For the text-containing cell, return its midpoint in [x, y] coordinate format. 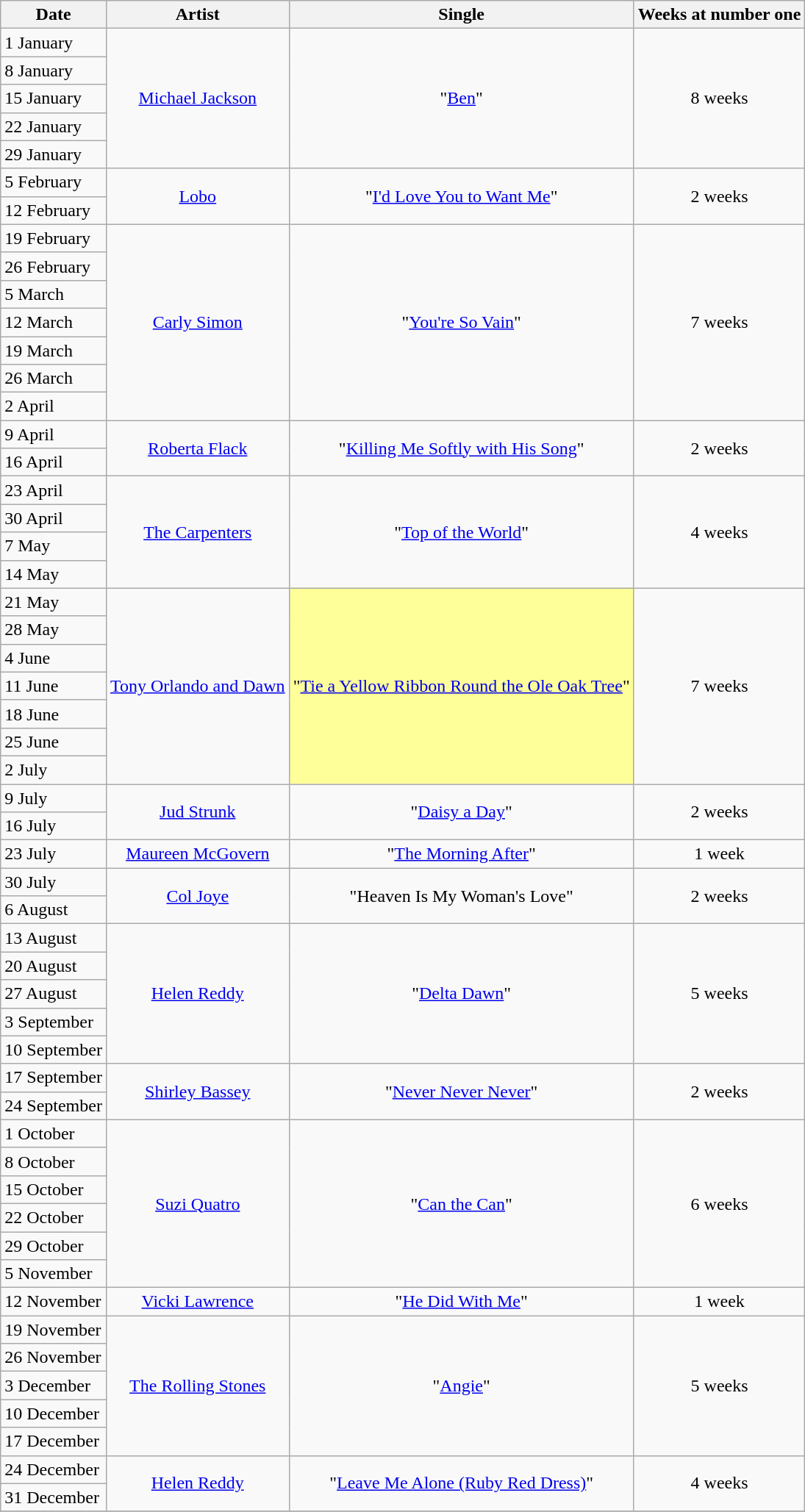
30 April [54, 518]
23 July [54, 854]
Roberta Flack [197, 448]
"Delta Dawn" [462, 994]
8 weeks [719, 98]
The Rolling Stones [197, 1386]
26 February [54, 266]
1 January [54, 43]
12 February [54, 210]
The Carpenters [197, 532]
29 January [54, 154]
5 November [54, 1274]
26 March [54, 379]
Michael Jackson [197, 98]
19 February [54, 238]
9 April [54, 434]
8 October [54, 1161]
22 January [54, 126]
5 March [54, 294]
"Can the Can" [462, 1203]
10 December [54, 1414]
28 May [54, 630]
"He Did With Me" [462, 1302]
6 August [54, 910]
20 August [54, 966]
6 weeks [719, 1203]
24 September [54, 1106]
"Ben" [462, 98]
8 January [54, 71]
16 July [54, 826]
Tony Orlando and Dawn [197, 686]
7 May [54, 546]
9 July [54, 798]
18 June [54, 714]
"Daisy a Day" [462, 811]
22 October [54, 1217]
24 December [54, 1469]
"Killing Me Softly with His Song" [462, 448]
27 August [54, 994]
23 April [54, 490]
12 March [54, 322]
26 November [54, 1358]
"Never Never Never" [462, 1092]
16 April [54, 462]
Col Joye [197, 896]
Single [462, 15]
"Leave Me Alone (Ruby Red Dress)" [462, 1483]
13 August [54, 938]
"Heaven Is My Woman's Love" [462, 896]
15 January [54, 98]
29 October [54, 1246]
Artist [197, 15]
17 December [54, 1441]
11 June [54, 686]
Carly Simon [197, 322]
"The Morning After" [462, 854]
"Tie a Yellow Ribbon Round the Ole Oak Tree" [462, 686]
3 December [54, 1386]
Vicki Lawrence [197, 1302]
19 March [54, 351]
Lobo [197, 196]
"You're So Vain" [462, 322]
Jud Strunk [197, 811]
4 June [54, 658]
Maureen McGovern [197, 854]
1 October [54, 1133]
2 April [54, 406]
12 November [54, 1302]
30 July [54, 882]
Shirley Bassey [197, 1092]
10 September [54, 1050]
2 July [54, 770]
"Top of the World" [462, 532]
15 October [54, 1189]
14 May [54, 574]
25 June [54, 742]
Date [54, 15]
"I'd Love You to Want Me" [462, 196]
31 December [54, 1497]
Weeks at number one [719, 15]
17 September [54, 1078]
5 February [54, 182]
21 May [54, 602]
19 November [54, 1330]
Suzi Quatro [197, 1203]
3 September [54, 1022]
"Angie" [462, 1386]
